Scan for the cell matching the given text and deliver its [X, Y] coordinate at center. 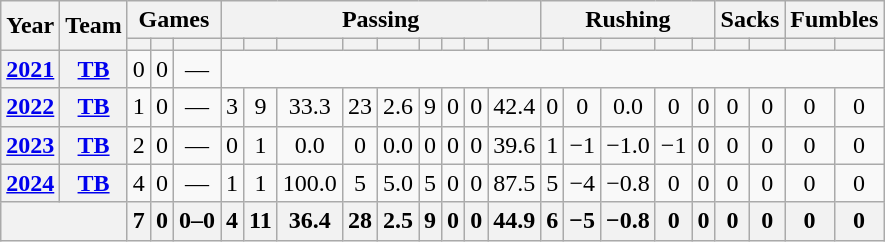
Games [174, 20]
2023 [30, 145]
11 [261, 221]
Passing [381, 20]
28 [360, 221]
33.3 [310, 107]
100.0 [310, 183]
87.5 [514, 183]
6 [552, 221]
Year [30, 26]
44.9 [514, 221]
Rushing [628, 20]
2.5 [398, 221]
−4 [582, 183]
Fumbles [834, 20]
−5 [582, 221]
23 [360, 107]
2021 [30, 69]
Sacks [750, 20]
Team [94, 26]
−1.0 [628, 145]
39.6 [514, 145]
2024 [30, 183]
2.6 [398, 107]
2022 [30, 107]
36.4 [310, 221]
0–0 [196, 221]
3 [232, 107]
2 [138, 145]
7 [138, 221]
42.4 [514, 107]
5.0 [398, 183]
